Locate the cell with the specified text and output its [X, Y] center coordinate. 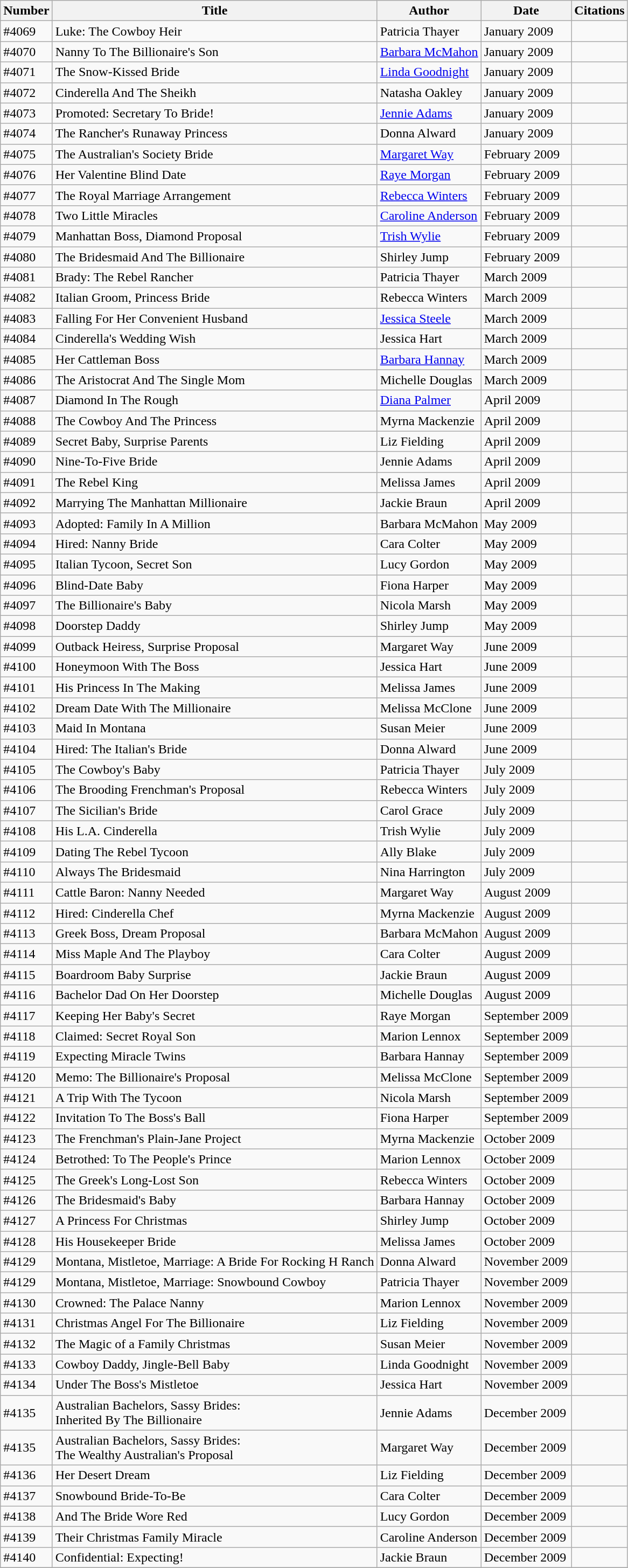
Bachelor Dad On Her Doorstep [214, 995]
#4076 [26, 175]
#4110 [26, 872]
Always The Bridesmaid [214, 872]
#4118 [26, 1036]
Australian Bachelors, Sassy Brides: The Wealthy Australian's Proposal [214, 1447]
#4139 [26, 1537]
Outback Heiress, Surprise Proposal [214, 647]
Citations [599, 11]
#4140 [26, 1557]
#4092 [26, 503]
#4130 [26, 1303]
Number [26, 11]
Italian Tycoon, Secret Son [214, 564]
Christmas Angel For The Billionaire [214, 1323]
Miss Maple And The Playboy [214, 954]
#4106 [26, 790]
Title [214, 11]
#4098 [26, 626]
Under The Boss's Mistletoe [214, 1385]
#4081 [26, 277]
#4084 [26, 339]
Montana, Mistletoe, Marriage: Snowbound Cowboy [214, 1282]
Nina Harrington [429, 872]
#4086 [26, 380]
His Princess In The Making [214, 688]
#4137 [26, 1496]
#4096 [26, 585]
Their Christmas Family Miracle [214, 1537]
The Cowboy And The Princess [214, 421]
#4083 [26, 318]
#4115 [26, 975]
Her Valentine Blind Date [214, 175]
Hired: Cinderella Chef [214, 913]
Promoted: Secretary To Bride! [214, 113]
#4100 [26, 667]
His L.A. Cinderella [214, 831]
The Billionaire's Baby [214, 606]
Dream Date With The Millionaire [214, 708]
#4111 [26, 892]
Luke: The Cowboy Heir [214, 31]
Memo: The Billionaire's Proposal [214, 1077]
Secret Baby, Surprise Parents [214, 441]
Hired: The Italian's Bride [214, 749]
#4134 [26, 1385]
Two Little Miracles [214, 216]
#4116 [26, 995]
#4113 [26, 934]
Her Cattleman Boss [214, 359]
Honeymoon With The Boss [214, 667]
The Cowboy's Baby [214, 769]
#4079 [26, 236]
#4089 [26, 441]
#4087 [26, 400]
Date [526, 11]
Cowboy Daddy, Jingle-Bell Baby [214, 1364]
Greek Boss, Dream Proposal [214, 934]
Boardroom Baby Surprise [214, 975]
Claimed: Secret Royal Son [214, 1036]
#4090 [26, 462]
#4107 [26, 810]
#4120 [26, 1077]
Hired: Nanny Bride [214, 544]
Nine-To-Five Bride [214, 462]
#4119 [26, 1057]
#4074 [26, 134]
#4085 [26, 359]
Diamond In The Rough [214, 400]
#4127 [26, 1220]
#4069 [26, 31]
#4094 [26, 544]
Nanny To The Billionaire's Son [214, 52]
Blind-Date Baby [214, 585]
The Brooding Frenchman's Proposal [214, 790]
#4103 [26, 729]
And The Bride Wore Red [214, 1516]
Betrothed: To The People's Prince [214, 1159]
#4093 [26, 523]
#4075 [26, 154]
#4070 [26, 52]
The Frenchman's Plain-Jane Project [214, 1139]
Confidential: Expecting! [214, 1557]
#4102 [26, 708]
The Greek's Long-Lost Son [214, 1180]
#4088 [26, 421]
#4109 [26, 851]
#4126 [26, 1200]
The Rebel King [214, 482]
Ally Blake [429, 851]
Cinderella's Wedding Wish [214, 339]
#4097 [26, 606]
Keeping Her Baby's Secret [214, 1016]
#4125 [26, 1180]
The Royal Marriage Arrangement [214, 195]
#4138 [26, 1516]
Carol Grace [429, 810]
Cattle Baron: Nanny Needed [214, 892]
Author [429, 11]
Brady: The Rebel Rancher [214, 277]
Adopted: Family In A Million [214, 523]
#4105 [26, 769]
Manhattan Boss, Diamond Proposal [214, 236]
Snowbound Bride-To-Be [214, 1496]
The Rancher's Runaway Princess [214, 134]
#4114 [26, 954]
Natasha Oakley [429, 93]
Expecting Miracle Twins [214, 1057]
#4136 [26, 1475]
#4132 [26, 1344]
#4073 [26, 113]
#4117 [26, 1016]
#4123 [26, 1139]
#4108 [26, 831]
#4095 [26, 564]
Cinderella And The Sheikh [214, 93]
#4072 [26, 93]
#4078 [26, 216]
#4122 [26, 1118]
The Australian's Society Bride [214, 154]
Falling For Her Convenient Husband [214, 318]
#4071 [26, 72]
Jessica Steele [429, 318]
Australian Bachelors, Sassy Brides: Inherited By The Billionaire [214, 1413]
#4082 [26, 298]
A Princess For Christmas [214, 1220]
The Sicilian's Bride [214, 810]
#4131 [26, 1323]
#4099 [26, 647]
#4124 [26, 1159]
#4112 [26, 913]
The Magic of a Family Christmas [214, 1344]
Invitation To The Boss's Ball [214, 1118]
The Aristocrat And The Single Mom [214, 380]
#4080 [26, 257]
#4128 [26, 1241]
#4101 [26, 688]
Maid In Montana [214, 729]
Italian Groom, Princess Bride [214, 298]
His Housekeeper Bride [214, 1241]
#4091 [26, 482]
The Snow-Kissed Bride [214, 72]
Dating The Rebel Tycoon [214, 851]
A Trip With The Tycoon [214, 1098]
Montana, Mistletoe, Marriage: A Bride For Rocking H Ranch [214, 1262]
The Bridesmaid And The Billionaire [214, 257]
#4121 [26, 1098]
Doorstep Daddy [214, 626]
Crowned: The Palace Nanny [214, 1303]
#4104 [26, 749]
Marrying The Manhattan Millionaire [214, 503]
Her Desert Dream [214, 1475]
#4077 [26, 195]
The Bridesmaid's Baby [214, 1200]
Diana Palmer [429, 400]
#4133 [26, 1364]
